Find where the given text appears and provide that cell's center as (X, Y) coordinate. 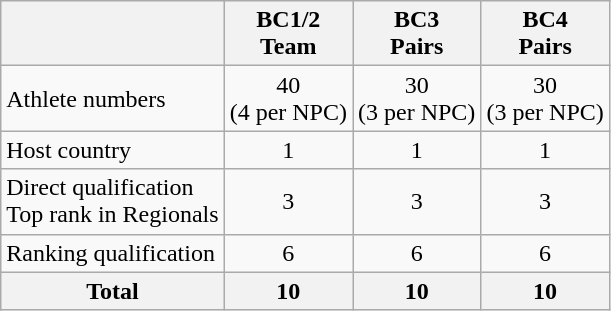
Athlete numbers (112, 98)
BC1/2 Team (288, 34)
BC3Pairs (416, 34)
Host country (112, 150)
40(4 per NPC) (288, 98)
Ranking qualification (112, 253)
Total (112, 291)
BC4Pairs (545, 34)
Direct qualificationTop rank in Regionals (112, 202)
